Extract the (x, y) coordinate from the center of the cell holding the provided text.  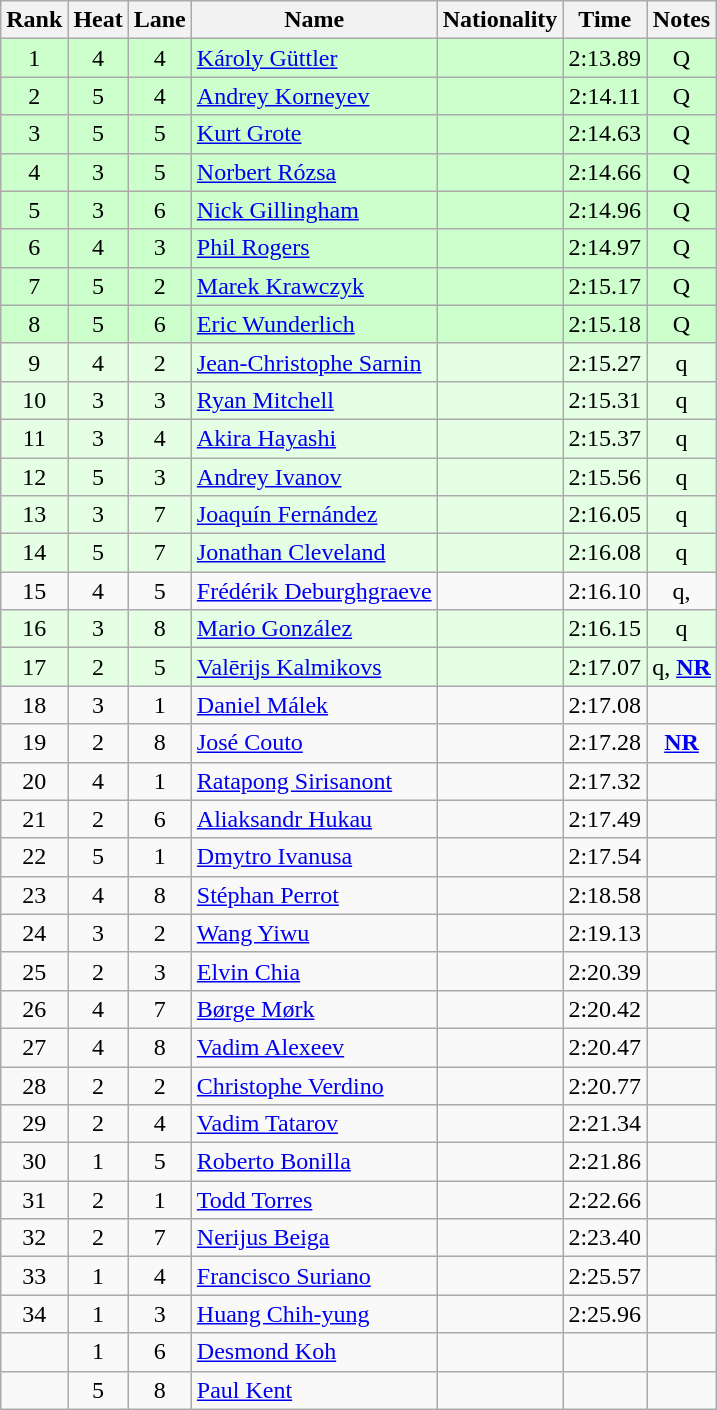
Norbert Rózsa (314, 172)
2:17.08 (605, 705)
2:14.66 (605, 172)
Roberto Bonilla (314, 1162)
12 (34, 477)
Marek Krawczyk (314, 286)
Andrey Ivanov (314, 477)
2:19.13 (605, 933)
31 (34, 1200)
28 (34, 1085)
2:14.97 (605, 248)
33 (34, 1276)
Ryan Mitchell (314, 400)
32 (34, 1238)
2:16.10 (605, 591)
Nationality (500, 20)
20 (34, 781)
27 (34, 1047)
9 (34, 362)
2:15.56 (605, 477)
21 (34, 819)
Rank (34, 20)
2:15.17 (605, 286)
34 (34, 1314)
Jonathan Cleveland (314, 553)
2:17.54 (605, 857)
Desmond Koh (314, 1352)
2:17.28 (605, 743)
Joaquín Fernández (314, 515)
Phil Rogers (314, 248)
Time (605, 20)
16 (34, 629)
Frédérik Deburghgraeve (314, 591)
2:25.96 (605, 1314)
2:14.96 (605, 210)
2:17.49 (605, 819)
2:16.05 (605, 515)
2:20.39 (605, 971)
Todd Torres (314, 1200)
2:20.77 (605, 1085)
q, (682, 591)
30 (34, 1162)
Dmytro Ivanusa (314, 857)
Akira Hayashi (314, 438)
2:14.63 (605, 134)
18 (34, 705)
10 (34, 400)
2:17.07 (605, 667)
Károly Güttler (314, 58)
Valērijs Kalmikovs (314, 667)
24 (34, 933)
2:15.31 (605, 400)
2:17.32 (605, 781)
Daniel Málek (314, 705)
Elvin Chia (314, 971)
22 (34, 857)
2:21.86 (605, 1162)
2:14.11 (605, 96)
2:15.37 (605, 438)
José Couto (314, 743)
Stéphan Perrot (314, 895)
2:16.15 (605, 629)
2:22.66 (605, 1200)
Name (314, 20)
Heat (98, 20)
13 (34, 515)
Wang Yiwu (314, 933)
2:15.18 (605, 324)
Kurt Grote (314, 134)
Vadim Alexeev (314, 1047)
Francisco Suriano (314, 1276)
2:13.89 (605, 58)
Paul Kent (314, 1390)
26 (34, 1009)
Nerijus Beiga (314, 1238)
11 (34, 438)
Ratapong Sirisanont (314, 781)
Mario González (314, 629)
2:21.34 (605, 1124)
2:25.57 (605, 1276)
Christophe Verdino (314, 1085)
2:20.47 (605, 1047)
Huang Chih-yung (314, 1314)
17 (34, 667)
Aliaksandr Hukau (314, 819)
23 (34, 895)
Eric Wunderlich (314, 324)
Børge Mørk (314, 1009)
Notes (682, 20)
2:20.42 (605, 1009)
Nick Gillingham (314, 210)
2:23.40 (605, 1238)
15 (34, 591)
25 (34, 971)
NR (682, 743)
2:15.27 (605, 362)
Jean-Christophe Sarnin (314, 362)
14 (34, 553)
Lane (160, 20)
2:16.08 (605, 553)
29 (34, 1124)
Andrey Korneyev (314, 96)
q, NR (682, 667)
19 (34, 743)
Vadim Tatarov (314, 1124)
2:18.58 (605, 895)
